From the cell containing the given text, extract its center point as [X, Y] coordinate. 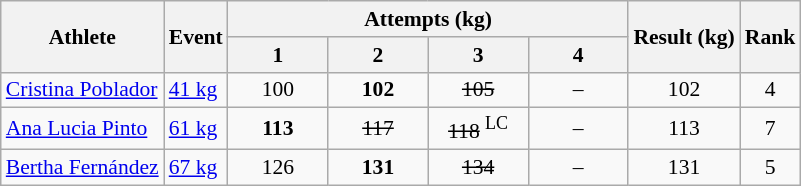
67 kg [196, 167]
Result (kg) [684, 36]
134 [478, 167]
118 LC [478, 128]
Cristina Poblador [82, 90]
100 [278, 90]
1 [278, 55]
Attempts (kg) [428, 19]
105 [478, 90]
117 [378, 128]
Rank [770, 36]
7 [770, 128]
61 kg [196, 128]
126 [278, 167]
2 [378, 55]
41 kg [196, 90]
Ana Lucia Pinto [82, 128]
5 [770, 167]
Athlete [82, 36]
3 [478, 55]
Event [196, 36]
Bertha Fernández [82, 167]
